Determine the (x, y) coordinate at the center of the cell enclosing the given text.  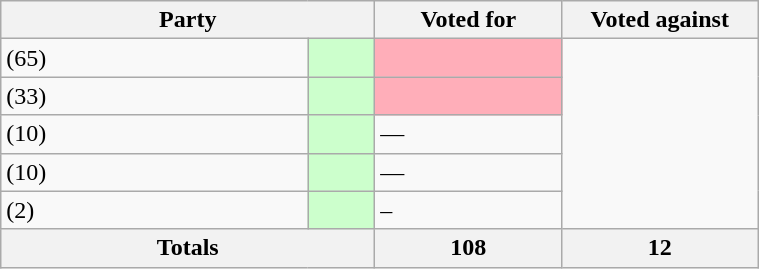
Voted against (660, 20)
Totals (188, 248)
(2) (154, 210)
108 (468, 248)
12 (660, 248)
(65) (154, 58)
(33) (154, 96)
Party (188, 20)
– (468, 210)
Voted for (468, 20)
